Detect which cell encompasses the target text, then output its [X, Y] center coordinate. 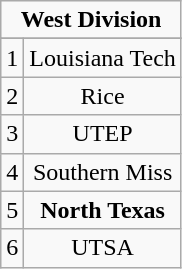
1 [12, 58]
Louisiana Tech [103, 58]
Southern Miss [103, 172]
4 [12, 172]
North Texas [103, 210]
6 [12, 248]
2 [12, 96]
3 [12, 134]
UTEP [103, 134]
Rice [103, 96]
UTSA [103, 248]
5 [12, 210]
West Division [92, 20]
